Find where the given text appears and provide that cell's center as (x, y) coordinate. 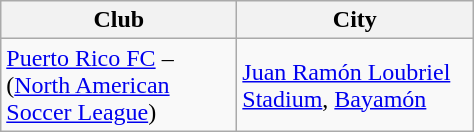
City (355, 20)
Club (119, 20)
Puerto Rico FC – (North American Soccer League) (119, 85)
Juan Ramón Loubriel Stadium, Bayamón (355, 85)
